Extract the [X, Y] coordinate from the center of the cell holding the provided text.  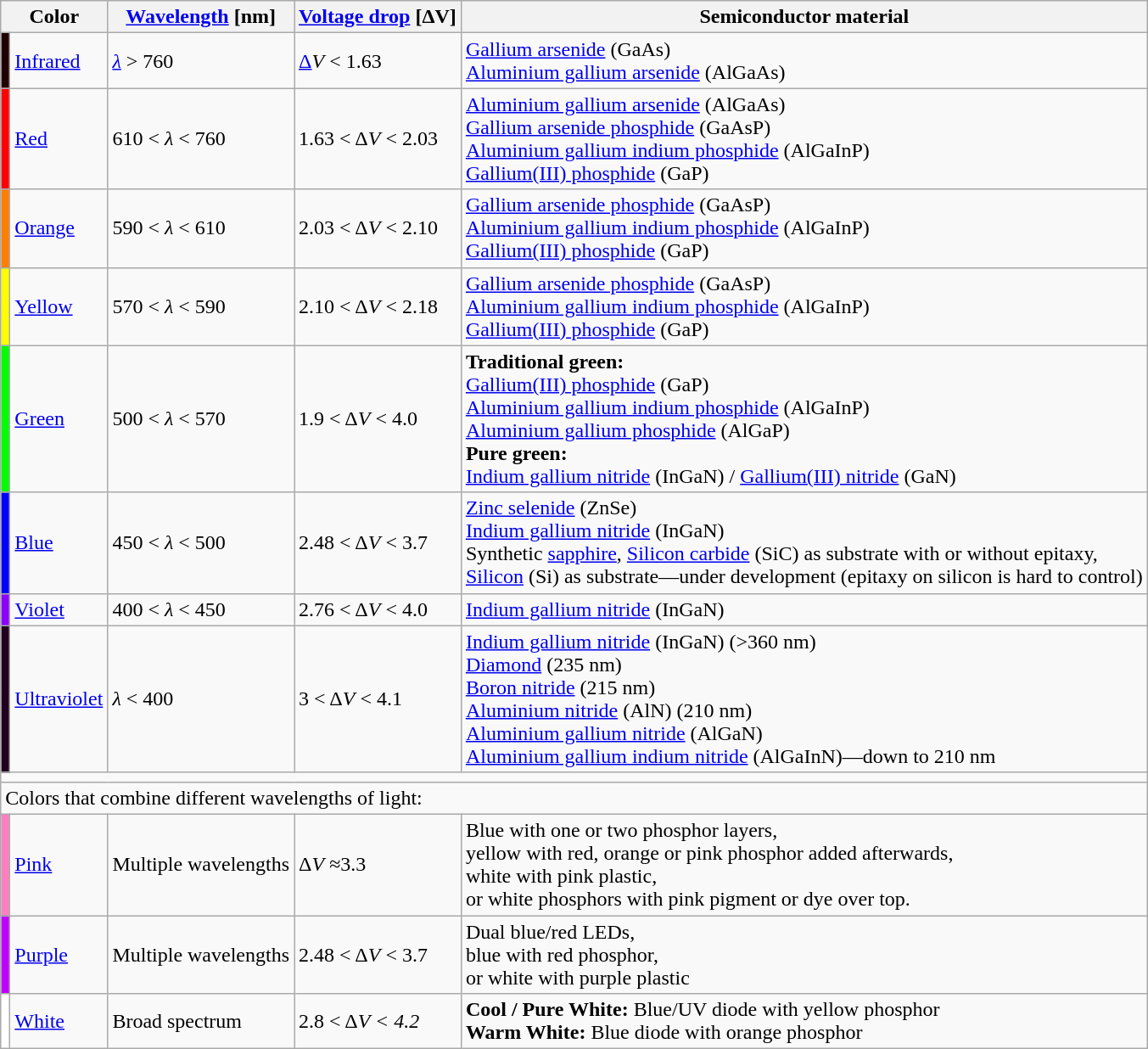
500 < λ < 570 [201, 419]
Indium gallium nitride (InGaN) [804, 609]
Infrared [59, 61]
Color [54, 17]
Pink [59, 864]
Colors that combine different wavelengths of light: [574, 798]
Voltage drop [ΔV] [378, 17]
ΔV ≈3.3 [378, 864]
Ultraviolet [59, 699]
λ > 760 [201, 61]
Orange [59, 228]
Green [59, 419]
Wavelength [nm] [201, 17]
λ < 400 [201, 699]
450 < λ < 500 [201, 543]
Yellow [59, 306]
1.9 < ΔV < 4.0 [378, 419]
1.63 < ΔV < 2.03 [378, 139]
Violet [59, 609]
Cool / Pure White: Blue/UV diode with yellow phosphor Warm White: Blue diode with orange phosphor [804, 1022]
610 < λ < 760 [201, 139]
White [59, 1022]
Purple [59, 954]
400 < λ < 450 [201, 609]
Red [59, 139]
590 < λ < 610 [201, 228]
2.10 < ΔV < 2.18 [378, 306]
Gallium arsenide (GaAs) Aluminium gallium arsenide (AlGaAs) [804, 61]
570 < λ < 590 [201, 306]
Broad spectrum [201, 1022]
Dual blue/red LEDs, blue with red phosphor, or white with purple plastic [804, 954]
Blue [59, 543]
3 < ΔV < 4.1 [378, 699]
Aluminium gallium arsenide (AlGaAs)Gallium arsenide phosphide (GaAsP)Aluminium gallium indium phosphide (AlGaInP) Gallium(III) phosphide (GaP) [804, 139]
ΔV < 1.63 [378, 61]
2.76 < ΔV < 4.0 [378, 609]
2.03 < ΔV < 2.10 [378, 228]
Semiconductor material [804, 17]
2.8 < ΔV < 4.2 [378, 1022]
